Return the [x, y] coordinate for the center point of the cell that contains the specified text.  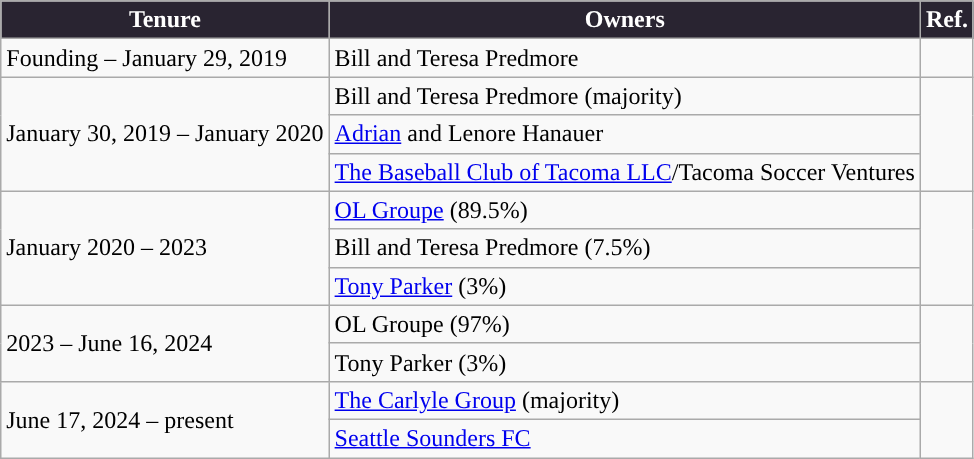
2023 – June 16, 2024 [165, 343]
June 17, 2024 – present [165, 419]
OL Groupe (97%) [624, 324]
Owners [624, 20]
Bill and Teresa Predmore (majority) [624, 96]
Seattle Sounders FC [624, 438]
Bill and Teresa Predmore (7.5%) [624, 248]
OL Groupe (89.5%) [624, 210]
The Baseball Club of Tacoma LLC/Tacoma Soccer Ventures [624, 172]
The Carlyle Group (majority) [624, 400]
January 2020 – 2023 [165, 248]
Founding – January 29, 2019 [165, 58]
Tenure [165, 20]
Adrian and Lenore Hanauer [624, 134]
Ref. [946, 20]
January 30, 2019 – January 2020 [165, 134]
Bill and Teresa Predmore [624, 58]
